Locate the cell with the specified text and output its [x, y] center coordinate. 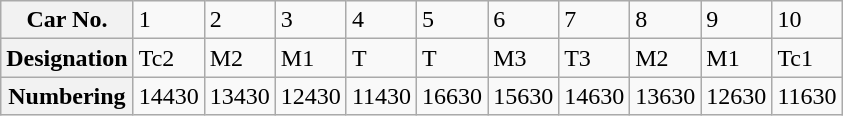
7 [594, 20]
Tc2 [168, 58]
14630 [594, 96]
13630 [666, 96]
16630 [452, 96]
1 [168, 20]
4 [381, 20]
Car No. [67, 20]
12630 [736, 96]
11430 [381, 96]
Designation [67, 58]
T3 [594, 58]
11630 [807, 96]
3 [310, 20]
9 [736, 20]
8 [666, 20]
13430 [240, 96]
2 [240, 20]
6 [524, 20]
Tc1 [807, 58]
Numbering [67, 96]
14430 [168, 96]
12430 [310, 96]
10 [807, 20]
5 [452, 20]
15630 [524, 96]
M3 [524, 58]
